For the text-containing cell, return its midpoint in [X, Y] coordinate format. 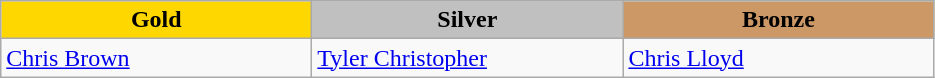
Tyler Christopher [468, 58]
Gold [156, 20]
Chris Brown [156, 58]
Silver [468, 20]
Bronze [778, 20]
Chris Lloyd [778, 58]
